Scan for the cell matching the given text and deliver its [x, y] coordinate at center. 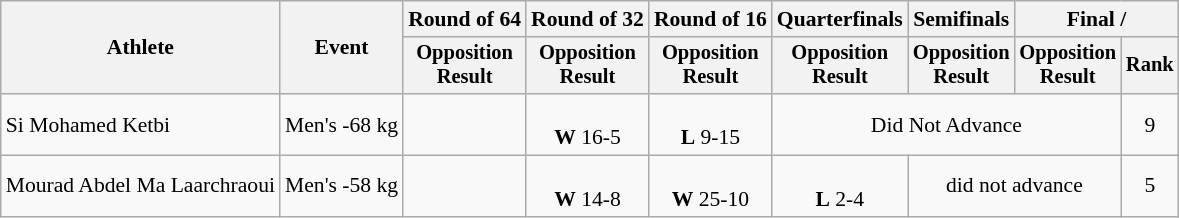
Athlete [140, 48]
W 14-8 [588, 186]
9 [1150, 124]
Did Not Advance [946, 124]
Rank [1150, 66]
Quarterfinals [840, 19]
Men's -58 kg [342, 186]
Round of 64 [464, 19]
Mourad Abdel Ma Laarchraoui [140, 186]
Final / [1096, 19]
L 9-15 [710, 124]
Semifinals [962, 19]
Round of 16 [710, 19]
Event [342, 48]
5 [1150, 186]
Si Mohamed Ketbi [140, 124]
Round of 32 [588, 19]
did not advance [1014, 186]
Men's -68 kg [342, 124]
L 2-4 [840, 186]
W 25-10 [710, 186]
W 16-5 [588, 124]
